Return the [X, Y] coordinate for the center point of the cell that contains the specified text.  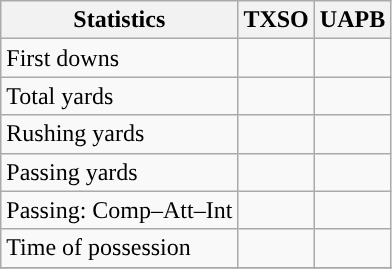
Total yards [120, 96]
Passing yards [120, 172]
First downs [120, 58]
Statistics [120, 20]
TXSO [276, 20]
UAPB [352, 20]
Passing: Comp–Att–Int [120, 210]
Time of possession [120, 248]
Rushing yards [120, 134]
